Pinpoint the cell where the given text exists, returning its [X, Y] midpoint coordinate. 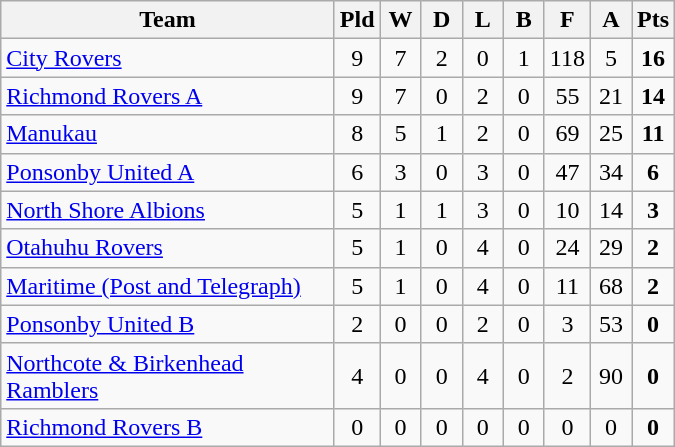
City Rovers [168, 58]
North Shore Albions [168, 210]
47 [567, 172]
16 [654, 58]
Pts [654, 20]
W [400, 20]
B [524, 20]
24 [567, 248]
55 [567, 96]
Maritime (Post and Telegraph) [168, 286]
Richmond Rovers B [168, 427]
L [482, 20]
90 [610, 376]
Ponsonby United A [168, 172]
D [442, 20]
53 [610, 324]
Team [168, 20]
34 [610, 172]
F [567, 20]
Otahuhu Rovers [168, 248]
Manukau [168, 134]
Ponsonby United B [168, 324]
68 [610, 286]
A [610, 20]
Richmond Rovers A [168, 96]
21 [610, 96]
118 [567, 58]
29 [610, 248]
Northcote & Birkenhead Ramblers [168, 376]
8 [357, 134]
Pld [357, 20]
69 [567, 134]
25 [610, 134]
10 [567, 210]
